Return (X, Y) of the center of cell containing provided text 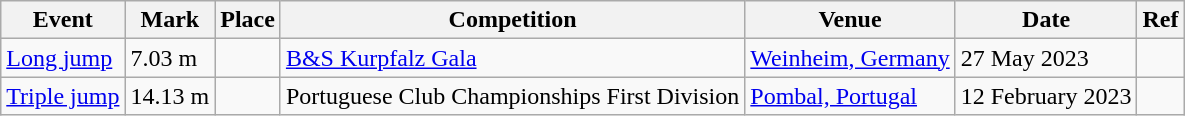
Pombal, Portugal (850, 96)
B&S Kurpfalz Gala (512, 58)
Weinheim, Germany (850, 58)
27 May 2023 (1046, 58)
Date (1046, 20)
Place (248, 20)
Triple jump (63, 96)
Event (63, 20)
Mark (170, 20)
7.03 m (170, 58)
12 February 2023 (1046, 96)
Ref (1160, 20)
Competition (512, 20)
14.13 m (170, 96)
Long jump (63, 58)
Venue (850, 20)
Portuguese Club Championships First Division (512, 96)
